For the text-containing cell, return its midpoint in (X, Y) coordinate format. 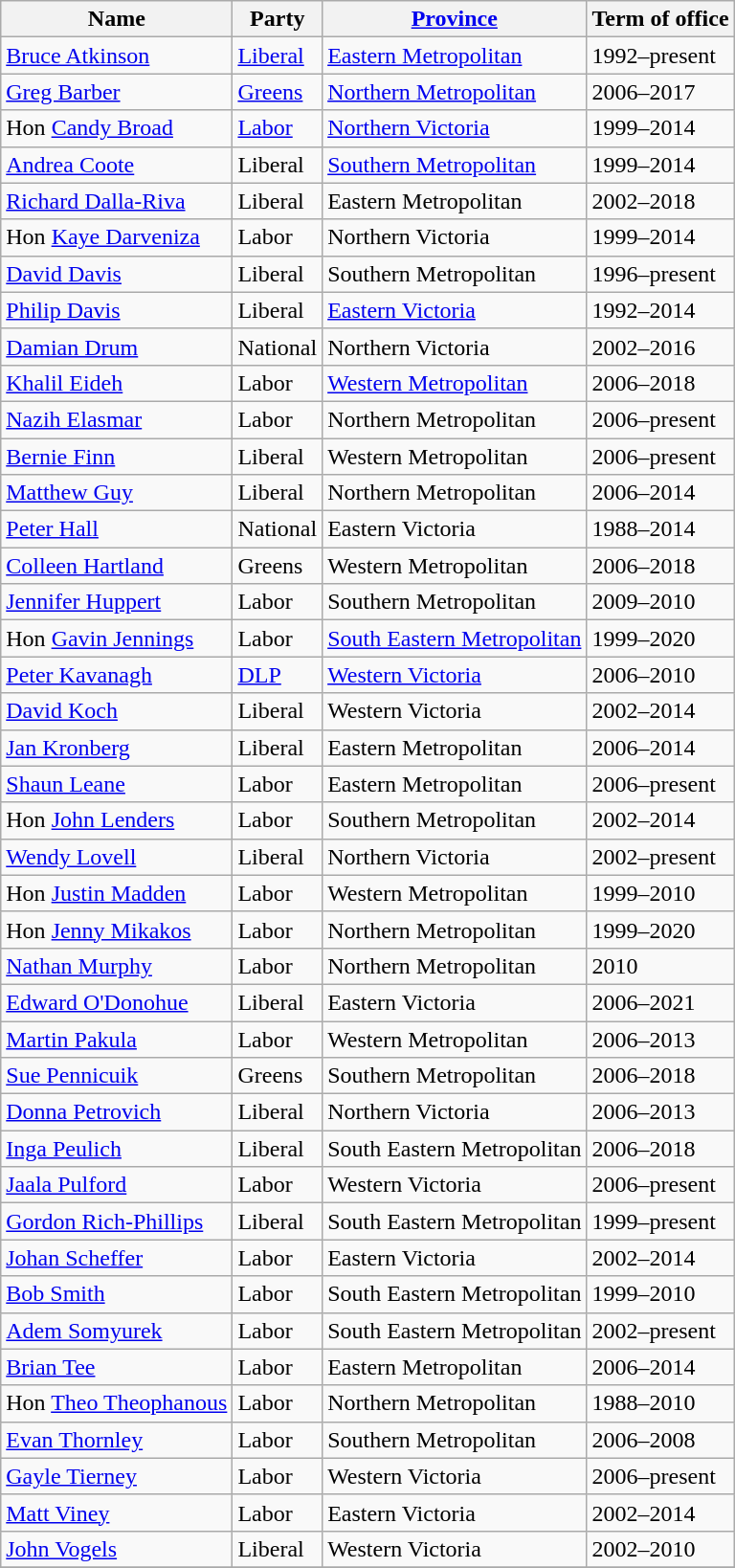
Matt Viney (117, 1512)
Shaun Leane (117, 784)
Province (455, 19)
Peter Hall (117, 529)
Jaala Pulford (117, 1185)
Nazih Elasmar (117, 419)
Term of office (660, 19)
Sue Pennicuik (117, 1076)
2010 (660, 966)
Matthew Guy (117, 493)
Edward O'Donohue (117, 1002)
1992–2014 (660, 310)
DLP (278, 675)
1999–present (660, 1221)
1988–2010 (660, 1403)
Wendy Lovell (117, 857)
Greg Barber (117, 92)
Khalil Eideh (117, 383)
Jennifer Huppert (117, 602)
Evan Thornley (117, 1440)
Colleen Hartland (117, 566)
Gayle Tierney (117, 1476)
Nathan Murphy (117, 966)
Jan Kronberg (117, 748)
2006–2021 (660, 1002)
Hon Candy Broad (117, 128)
2006–2010 (660, 675)
Hon Kaye Darveniza (117, 237)
Peter Kavanagh (117, 675)
2002–2016 (660, 347)
Name (117, 19)
Damian Drum (117, 347)
Inga Peulich (117, 1149)
Johan Scheffer (117, 1258)
Bruce Atkinson (117, 56)
2002–2010 (660, 1549)
2006–2017 (660, 92)
Hon Theo Theophanous (117, 1403)
Philip Davis (117, 310)
2006–2008 (660, 1440)
2009–2010 (660, 602)
Martin Pakula (117, 1039)
David Davis (117, 274)
Party (278, 19)
Brian Tee (117, 1367)
1992–present (660, 56)
Hon Jenny Mikakos (117, 930)
Hon Gavin Jennings (117, 638)
Gordon Rich-Phillips (117, 1221)
David Koch (117, 711)
Bernie Finn (117, 457)
Donna Petrovich (117, 1112)
1996–present (660, 274)
Hon Justin Madden (117, 893)
Hon John Lenders (117, 820)
Richard Dalla-Riva (117, 201)
Andrea Coote (117, 165)
Adem Somyurek (117, 1331)
1988–2014 (660, 529)
Bob Smith (117, 1294)
John Vogels (117, 1549)
2002–2018 (660, 201)
